Locate the cell with the specified text and output its (X, Y) center coordinate. 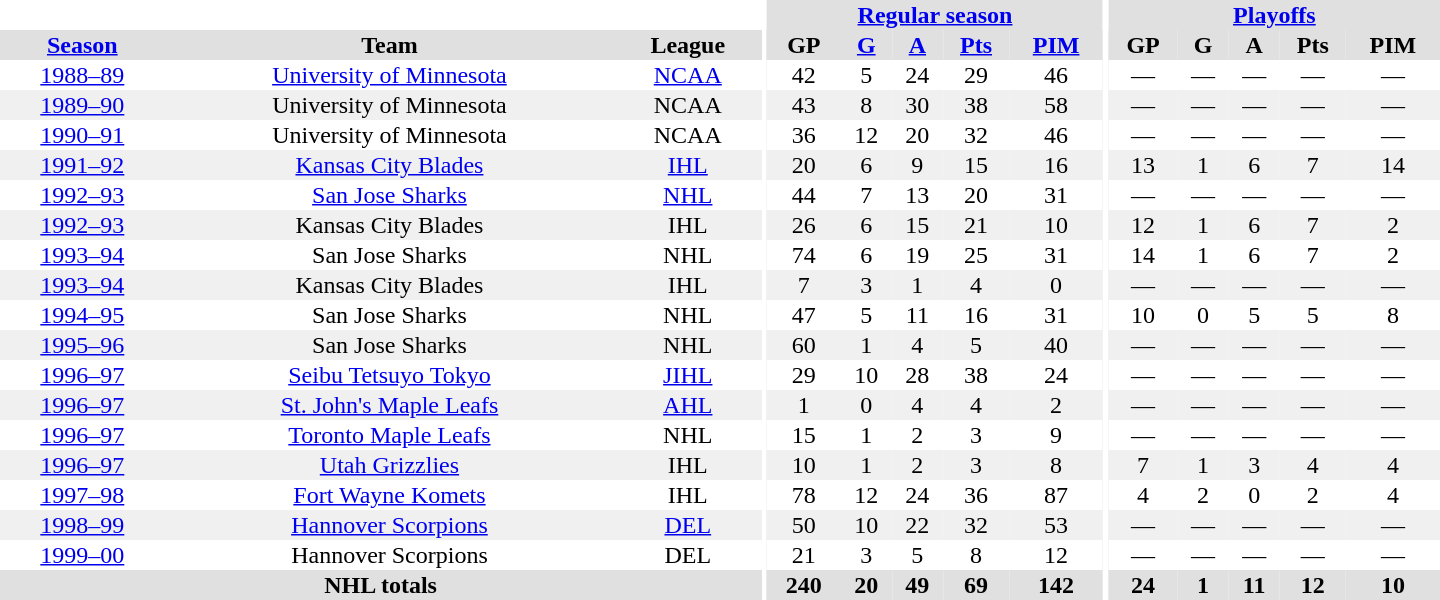
19 (918, 255)
1991–92 (82, 165)
1989–90 (82, 105)
47 (804, 315)
58 (1056, 105)
1994–95 (82, 315)
Utah Grizzlies (390, 465)
Toronto Maple Leafs (390, 435)
1995–96 (82, 345)
1998–99 (82, 525)
JIHL (688, 375)
Fort Wayne Komets (390, 495)
1999–00 (82, 555)
NHL totals (380, 585)
1988–89 (82, 75)
78 (804, 495)
74 (804, 255)
240 (804, 585)
40 (1056, 345)
30 (918, 105)
St. John's Maple Leafs (390, 405)
87 (1056, 495)
Playoffs (1274, 15)
142 (1056, 585)
Team (390, 45)
44 (804, 195)
Regular season (935, 15)
53 (1056, 525)
1990–91 (82, 135)
28 (918, 375)
1997–98 (82, 495)
AHL (688, 405)
Season (82, 45)
69 (976, 585)
25 (976, 255)
26 (804, 225)
60 (804, 345)
43 (804, 105)
42 (804, 75)
22 (918, 525)
50 (804, 525)
49 (918, 585)
League (688, 45)
Seibu Tetsuyo Tokyo (390, 375)
